Scan for the cell matching the given text and deliver its [x, y] coordinate at center. 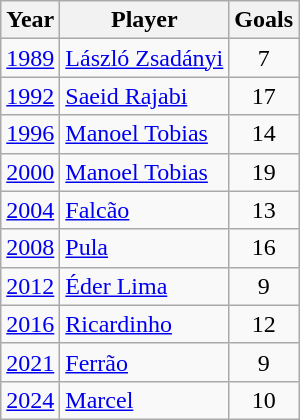
László Zsadányi [144, 58]
17 [264, 96]
2016 [30, 324]
2021 [30, 362]
14 [264, 134]
Ferrão [144, 362]
2008 [30, 248]
Player [144, 20]
Year [30, 20]
16 [264, 248]
Ricardinho [144, 324]
Goals [264, 20]
7 [264, 58]
1989 [30, 58]
13 [264, 210]
2012 [30, 286]
Pula [144, 248]
10 [264, 400]
19 [264, 172]
2004 [30, 210]
12 [264, 324]
1992 [30, 96]
2000 [30, 172]
Marcel [144, 400]
2024 [30, 400]
1996 [30, 134]
Éder Lima [144, 286]
Saeid Rajabi [144, 96]
Falcão [144, 210]
